Locate the cell with the specified text and output its [x, y] center coordinate. 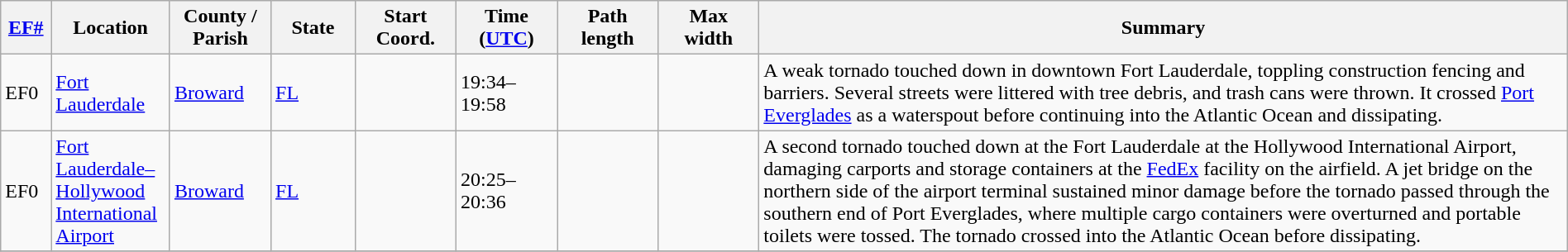
Start Coord. [405, 28]
20:25–20:36 [506, 191]
EF# [26, 28]
Summary [1163, 28]
State [313, 28]
Path length [608, 28]
Fort Lauderdale–Hollywood International Airport [111, 191]
County / Parish [220, 28]
19:34–19:58 [506, 93]
Time (UTC) [506, 28]
Fort Lauderdale [111, 93]
Location [111, 28]
Max width [709, 28]
